Detect which cell encompasses the target text, then output its (X, Y) center coordinate. 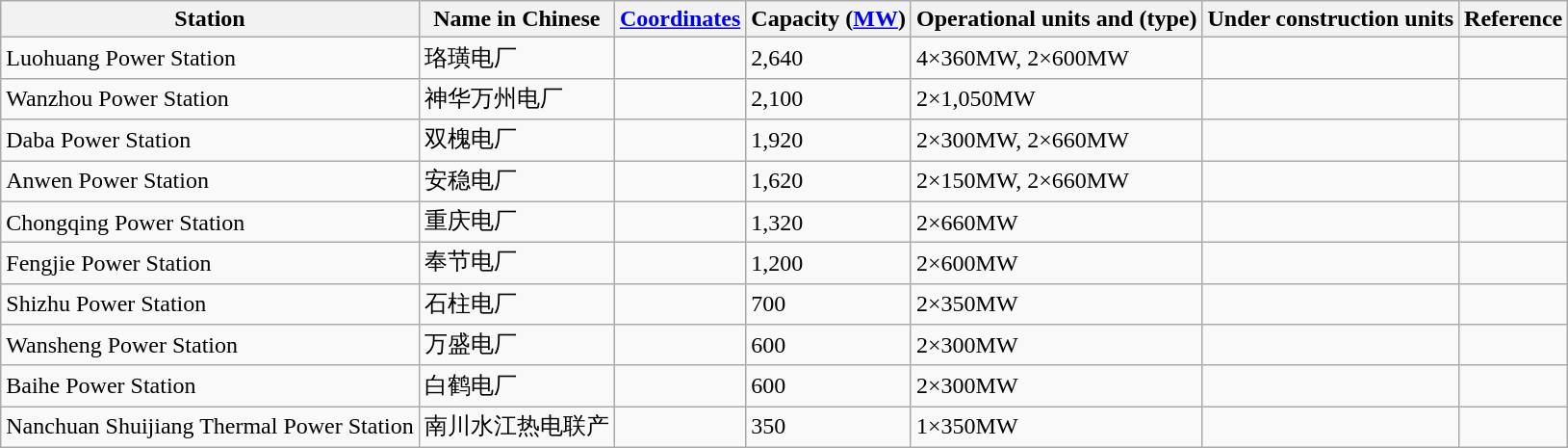
万盛电厂 (516, 345)
Nanchuan Shuijiang Thermal Power Station (210, 428)
2×350MW (1056, 304)
Operational units and (type) (1056, 19)
Baihe Power Station (210, 385)
Luohuang Power Station (210, 58)
Under construction units (1330, 19)
Coordinates (680, 19)
Wansheng Power Station (210, 345)
珞璜电厂 (516, 58)
Capacity (MW) (829, 19)
神华万州电厂 (516, 98)
安稳电厂 (516, 181)
Name in Chinese (516, 19)
Fengjie Power Station (210, 264)
Reference (1513, 19)
2,640 (829, 58)
1,200 (829, 264)
1×350MW (1056, 428)
白鹤电厂 (516, 385)
南川水江热电联产 (516, 428)
350 (829, 428)
4×360MW, 2×600MW (1056, 58)
石柱电厂 (516, 304)
Shizhu Power Station (210, 304)
Anwen Power Station (210, 181)
2×150MW, 2×660MW (1056, 181)
2×300MW, 2×660MW (1056, 141)
1,320 (829, 222)
2×660MW (1056, 222)
Station (210, 19)
奉节电厂 (516, 264)
700 (829, 304)
Daba Power Station (210, 141)
重庆电厂 (516, 222)
1,620 (829, 181)
Chongqing Power Station (210, 222)
双槐电厂 (516, 141)
2,100 (829, 98)
2×1,050MW (1056, 98)
Wanzhou Power Station (210, 98)
2×600MW (1056, 264)
1,920 (829, 141)
